Extract the [x, y] coordinate from the center of the cell holding the provided text.  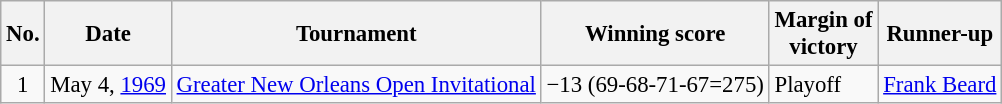
Greater New Orleans Open Invitational [356, 85]
1 [23, 85]
−13 (69-68-71-67=275) [655, 85]
Frank Beard [940, 85]
Margin ofvictory [824, 34]
Tournament [356, 34]
Playoff [824, 85]
Runner-up [940, 34]
May 4, 1969 [108, 85]
Winning score [655, 34]
Date [108, 34]
No. [23, 34]
